From the cell containing the given text, extract its center point as [X, Y] coordinate. 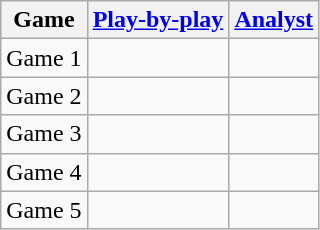
Game 3 [44, 134]
Game [44, 20]
Play-by-play [158, 20]
Game 5 [44, 210]
Analyst [274, 20]
Game 4 [44, 172]
Game 2 [44, 96]
Game 1 [44, 58]
